Locate the cell with the specified text and output its [x, y] center coordinate. 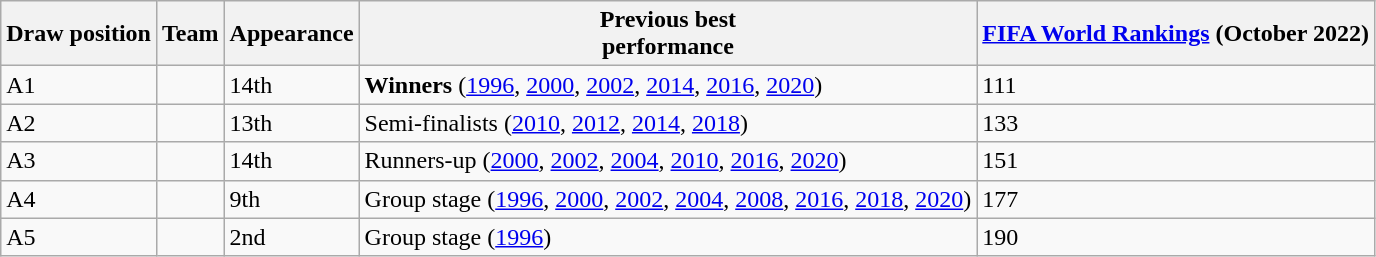
Appearance [292, 34]
13th [292, 123]
Draw position [79, 34]
2nd [292, 237]
A3 [79, 161]
190 [1176, 237]
151 [1176, 161]
Team [190, 34]
Previous bestperformance [668, 34]
9th [292, 199]
Runners-up (2000, 2002, 2004, 2010, 2016, 2020) [668, 161]
A4 [79, 199]
Semi-finalists (2010, 2012, 2014, 2018) [668, 123]
111 [1176, 85]
Winners (1996, 2000, 2002, 2014, 2016, 2020) [668, 85]
A1 [79, 85]
133 [1176, 123]
Group stage (1996, 2000, 2002, 2004, 2008, 2016, 2018, 2020) [668, 199]
177 [1176, 199]
Group stage (1996) [668, 237]
FIFA World Rankings (October 2022) [1176, 34]
A5 [79, 237]
A2 [79, 123]
